Capture the cell that displays the provided text and extract its [X, Y] central coordinate. 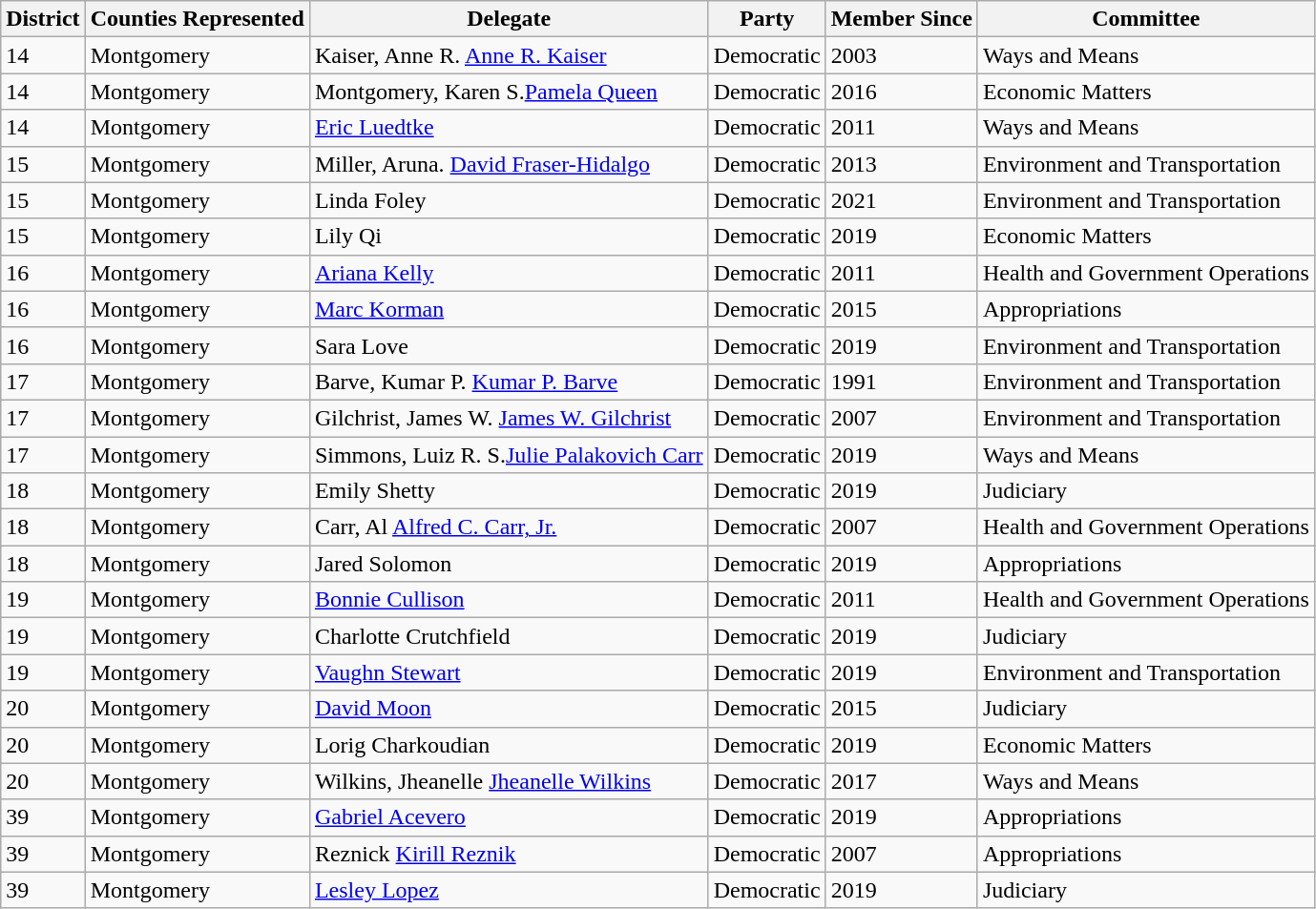
Lorig Charkoudian [509, 745]
David Moon [509, 709]
Delegate [509, 19]
Kaiser, Anne R. Anne R. Kaiser [509, 55]
2003 [901, 55]
Barve, Kumar P. Kumar P. Barve [509, 382]
Linda Foley [509, 200]
2013 [901, 164]
Marc Korman [509, 309]
District [43, 19]
Committee [1145, 19]
Vaughn Stewart [509, 672]
Member Since [901, 19]
Wilkins, Jheanelle Jheanelle Wilkins [509, 781]
Eric Luedtke [509, 128]
Emily Shetty [509, 491]
2017 [901, 781]
Bonnie Cullison [509, 600]
Charlotte Crutchfield [509, 636]
Party [767, 19]
Ariana Kelly [509, 273]
Jared Solomon [509, 564]
2016 [901, 92]
Lily Qi [509, 237]
Sara Love [509, 345]
Counties Represented [197, 19]
Miller, Aruna. David Fraser-Hidalgo [509, 164]
Simmons, Luiz R. S.Julie Palakovich Carr [509, 455]
Reznick Kirill Reznik [509, 854]
Lesley Lopez [509, 890]
Gilchrist, James W. James W. Gilchrist [509, 418]
Carr, Al Alfred C. Carr, Jr. [509, 527]
Montgomery, Karen S.Pamela Queen [509, 92]
Gabriel Acevero [509, 817]
1991 [901, 382]
2021 [901, 200]
